Find where the given text appears and provide that cell's center as (x, y) coordinate. 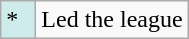
* (18, 20)
Led the league (112, 20)
